Capture the cell that displays the provided text and extract its (X, Y) central coordinate. 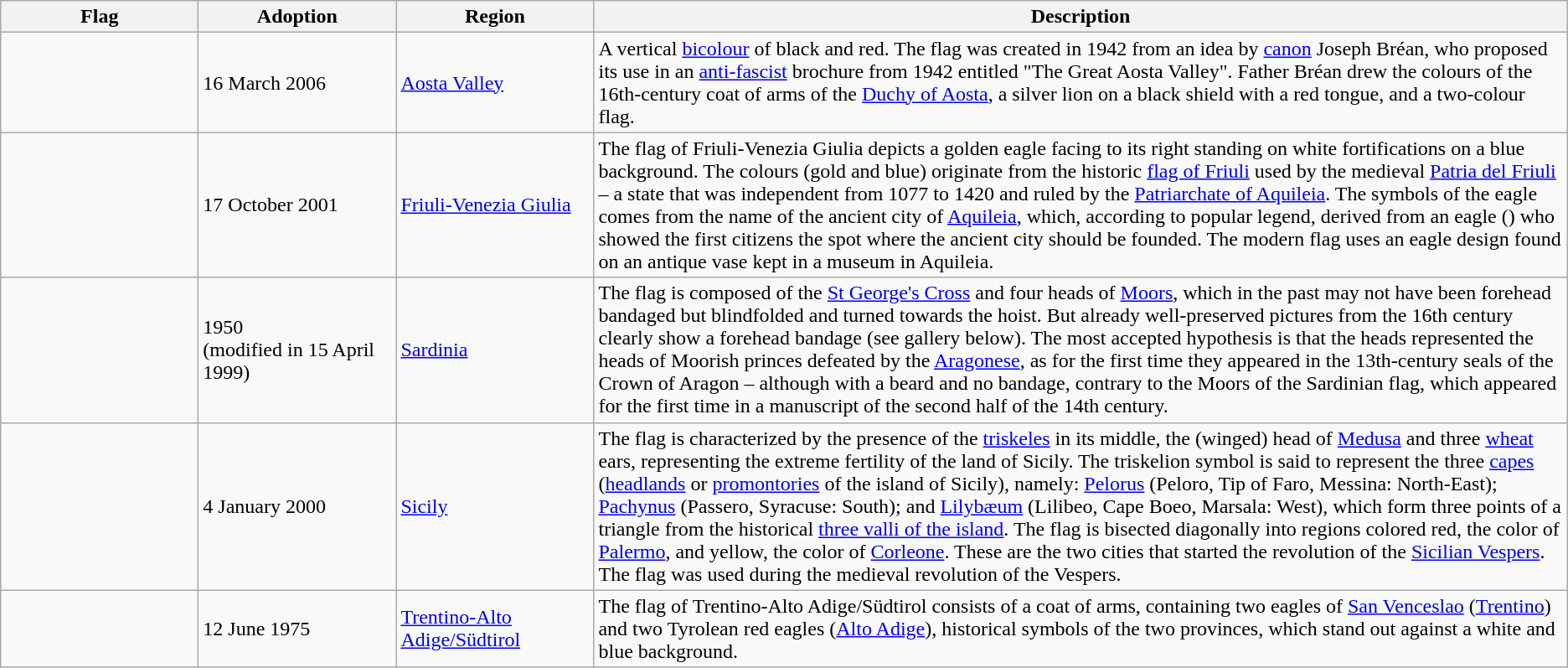
Flag (100, 17)
Adoption (297, 17)
Aosta Valley (495, 82)
Sardinia (495, 350)
16 March 2006 (297, 82)
Friuli-Venezia Giulia (495, 205)
4 January 2000 (297, 506)
Sicily (495, 506)
Region (495, 17)
Trentino-Alto Adige/Südtirol (495, 629)
12 June 1975 (297, 629)
Description (1081, 17)
1950(modified in 15 April 1999) (297, 350)
17 October 2001 (297, 205)
